From the cell containing the given text, extract its center point as [x, y] coordinate. 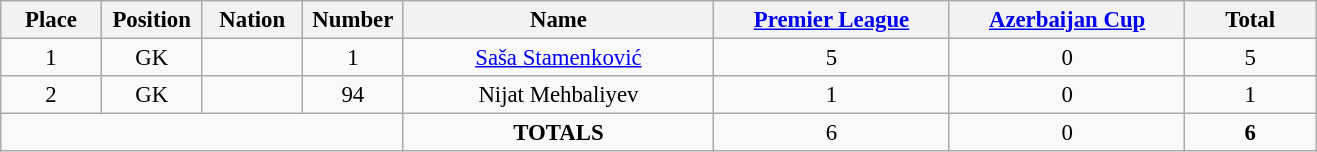
TOTALS [558, 133]
Azerbaijan Cup [1067, 20]
Nijat Mehbaliyev [558, 95]
Saša Stamenković [558, 58]
Position [152, 20]
Premier League [832, 20]
Place [52, 20]
Total [1250, 20]
94 [354, 95]
Name [558, 20]
Number [354, 20]
Nation [252, 20]
2 [52, 95]
